Search for the cell housing the specified text and yield its (x, y) center coordinate. 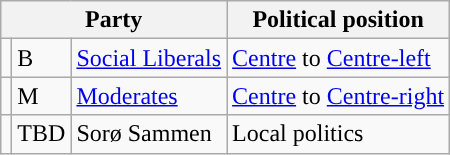
Centre to Centre-left (338, 58)
M (42, 96)
TBD (42, 134)
Centre to Centre-right (338, 96)
Sorø Sammen (149, 134)
Moderates (149, 96)
Party (114, 20)
B (42, 58)
Local politics (338, 134)
Social Liberals (149, 58)
Political position (338, 20)
